Identify which cell holds the provided text, then report its [X, Y] central coordinate. 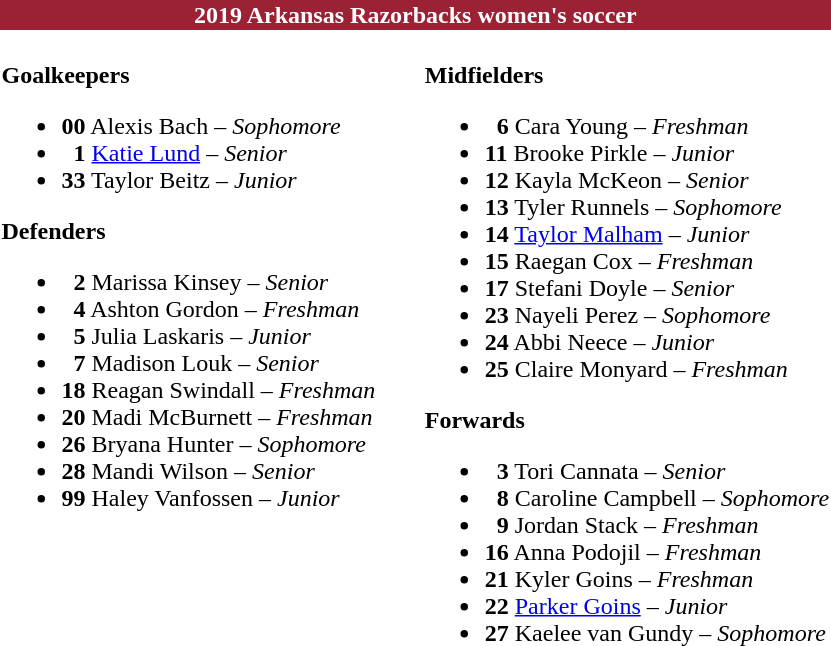
2019 Arkansas Razorbacks women's soccer [416, 15]
